Find where the given text appears and provide that cell's center as (X, Y) coordinate. 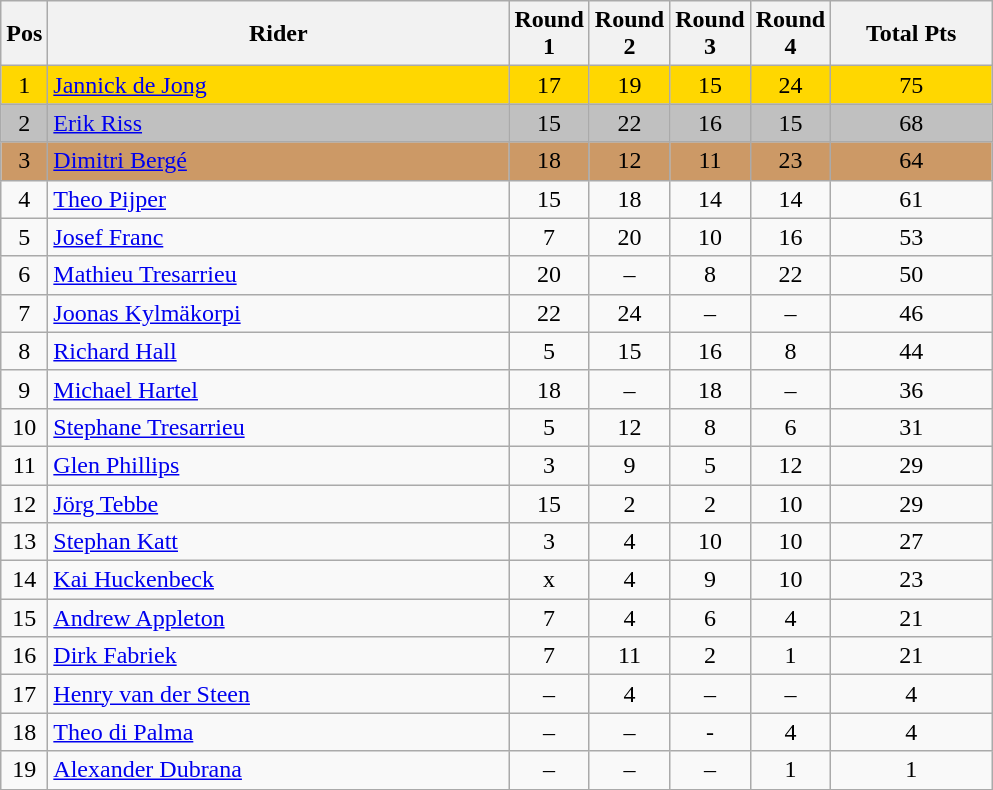
68 (912, 123)
Dirk Fabriek (278, 656)
x (549, 580)
Theo di Palma (278, 732)
Erik Riss (278, 123)
Henry van der Steen (278, 694)
Michael Hartel (278, 389)
64 (912, 161)
31 (912, 427)
Stephan Katt (278, 542)
Dimitri Bergé (278, 161)
Josef Franc (278, 237)
Joonas Kylmäkorpi (278, 313)
Jannick de Jong (278, 85)
61 (912, 199)
Alexander Dubrana (278, 770)
13 (24, 542)
Richard Hall (278, 351)
75 (912, 85)
Kai Huckenbeck (278, 580)
Round 1 (549, 34)
46 (912, 313)
44 (912, 351)
Round 2 (629, 34)
Stephane Tresarrieu (278, 427)
27 (912, 542)
Pos (24, 34)
53 (912, 237)
36 (912, 389)
50 (912, 275)
Andrew Appleton (278, 618)
Round 3 (710, 34)
- (710, 732)
Jörg Tebbe (278, 503)
Rider (278, 34)
Total Pts (912, 34)
Theo Pijper (278, 199)
Glen Phillips (278, 465)
Round 4 (790, 34)
Mathieu Tresarrieu (278, 275)
